Search for the cell housing the specified text and yield its (X, Y) center coordinate. 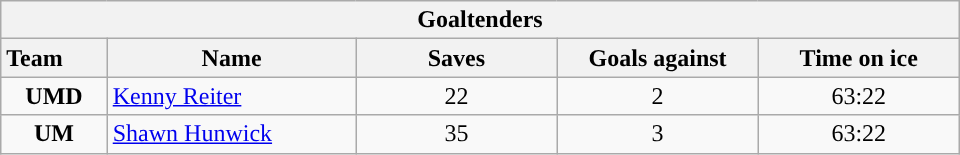
Team (54, 58)
Goals against (658, 58)
UMD (54, 96)
22 (456, 96)
Name (232, 58)
Shawn Hunwick (232, 134)
Time on ice (858, 58)
UM (54, 134)
Goaltenders (480, 20)
Kenny Reiter (232, 96)
2 (658, 96)
Saves (456, 58)
35 (456, 134)
3 (658, 134)
